Pinpoint the cell where the given text exists, returning its [X, Y] midpoint coordinate. 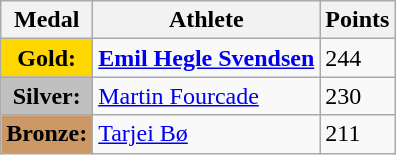
230 [358, 96]
Gold: [47, 58]
Points [358, 20]
Tarjei Bø [206, 134]
Athlete [206, 20]
244 [358, 58]
211 [358, 134]
Martin Fourcade [206, 96]
Emil Hegle Svendsen [206, 58]
Silver: [47, 96]
Medal [47, 20]
Bronze: [47, 134]
